Provide the [x, y] coordinate of the cell's center where the given text is located.  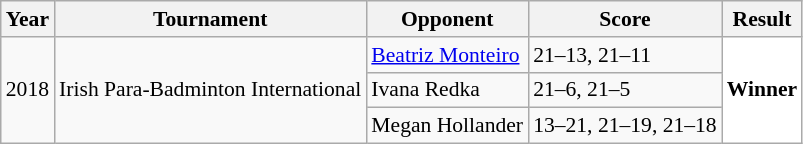
Opponent [447, 19]
Beatriz Monteiro [447, 55]
Tournament [210, 19]
Ivana Redka [447, 90]
Result [762, 19]
Score [625, 19]
21–6, 21–5 [625, 90]
13–21, 21–19, 21–18 [625, 126]
21–13, 21–11 [625, 55]
2018 [28, 90]
Winner [762, 90]
Year [28, 19]
Irish Para-Badminton International [210, 90]
Megan Hollander [447, 126]
